Detect which cell encompasses the target text, then output its (X, Y) center coordinate. 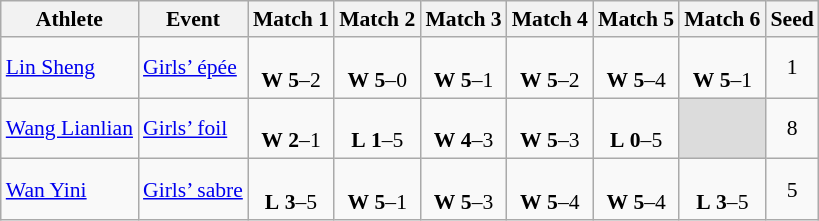
Match 1 (291, 19)
Match 4 (550, 19)
8 (792, 128)
Girls’ foil (193, 128)
Lin Sheng (70, 68)
Seed (792, 19)
1 (792, 68)
Event (193, 19)
L 1–5 (377, 128)
Match 5 (636, 19)
Athlete (70, 19)
Match 2 (377, 19)
Match 6 (722, 19)
W 2–1 (291, 128)
Match 3 (463, 19)
Wan Yini (70, 190)
5 (792, 190)
L 0–5 (636, 128)
Wang Lianlian (70, 128)
Girls’ sabre (193, 190)
W 4–3 (463, 128)
Girls’ épée (193, 68)
W 5–0 (377, 68)
